From the cell containing the given text, extract its center point as [x, y] coordinate. 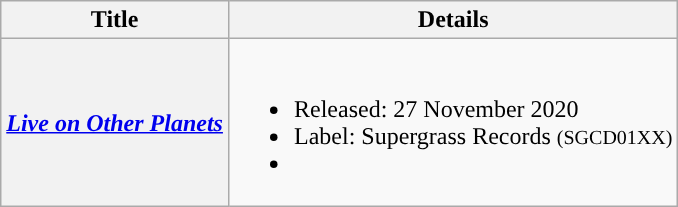
Live on Other Planets [115, 122]
Title [115, 20]
Details [452, 20]
Released: 27 November 2020Label: Supergrass Records (SGCD01XX) [452, 122]
